Return the [x, y] coordinate for the center point of the cell that contains the specified text.  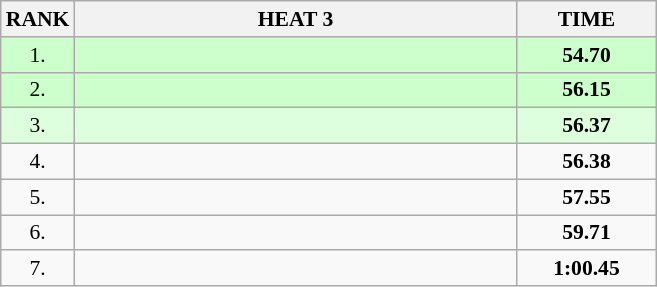
TIME [587, 19]
1. [38, 55]
HEAT 3 [295, 19]
7. [38, 269]
56.37 [587, 126]
5. [38, 197]
56.38 [587, 162]
59.71 [587, 233]
3. [38, 126]
RANK [38, 19]
2. [38, 90]
54.70 [587, 55]
56.15 [587, 90]
1:00.45 [587, 269]
6. [38, 233]
4. [38, 162]
57.55 [587, 197]
